Extract the (X, Y) coordinate from the center of the cell holding the provided text.  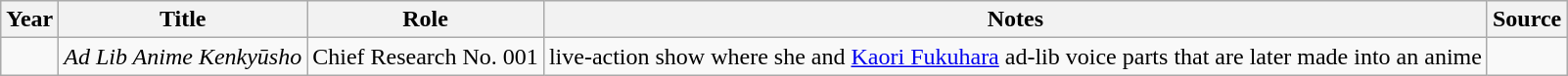
Source (1527, 19)
Year (29, 19)
Chief Research No. 001 (426, 57)
Ad Lib Anime Kenkyūsho (183, 57)
Role (426, 19)
Notes (1015, 19)
Title (183, 19)
live-action show where she and Kaori Fukuhara ad-lib voice parts that are later made into an anime (1015, 57)
